Return the [x, y] coordinate for the center point of the cell that contains the specified text.  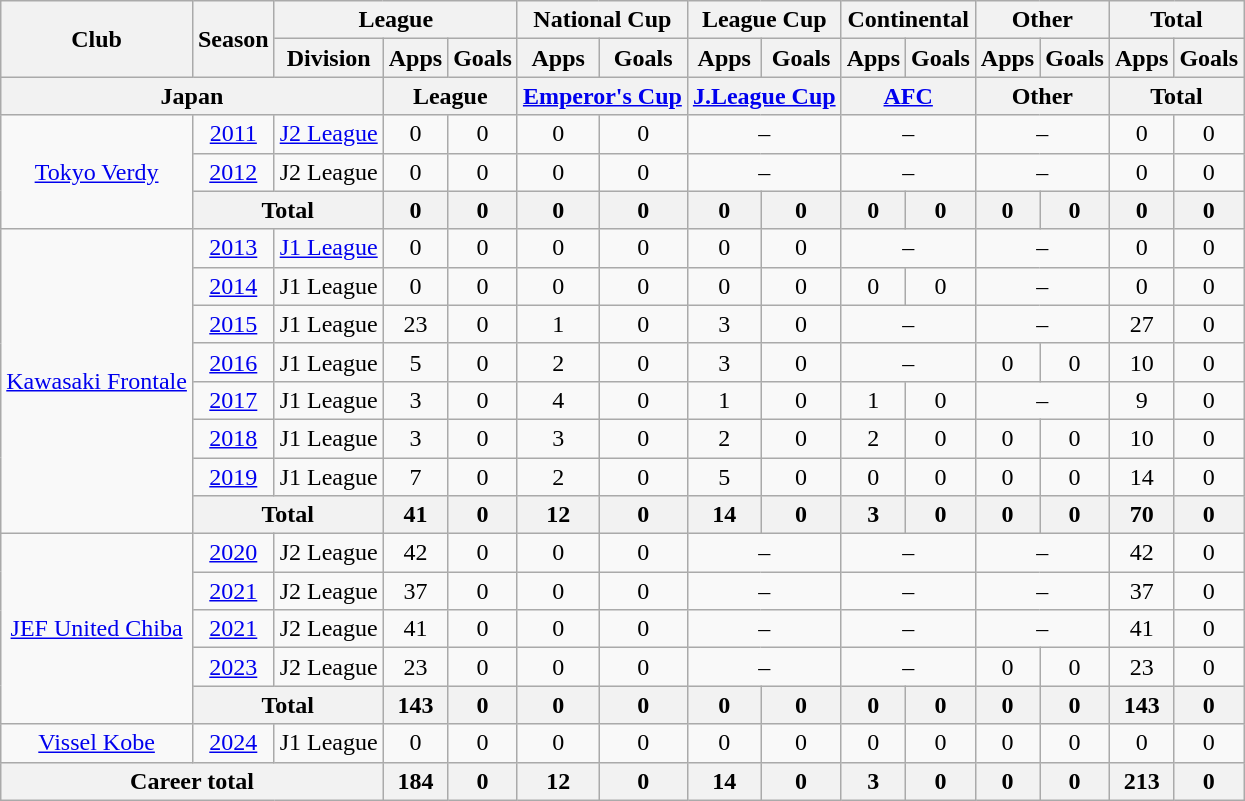
Emperor's Cup [602, 96]
League Cup [764, 20]
184 [415, 781]
2020 [233, 553]
2017 [233, 400]
Career total [192, 781]
National Cup [602, 20]
2018 [233, 438]
2023 [233, 667]
Season [233, 39]
Continental [908, 20]
2019 [233, 477]
2011 [233, 134]
213 [1141, 781]
AFC [908, 96]
2012 [233, 172]
70 [1141, 515]
2024 [233, 743]
2015 [233, 324]
Tokyo Verdy [97, 172]
7 [415, 477]
2016 [233, 362]
2013 [233, 248]
Japan [192, 96]
Vissel Kobe [97, 743]
Club [97, 39]
9 [1141, 400]
J.League Cup [764, 96]
Kawasaki Frontale [97, 381]
2014 [233, 286]
Division [328, 58]
JEF United Chiba [97, 629]
4 [558, 400]
27 [1141, 324]
